Search for the cell housing the specified text and yield its [x, y] center coordinate. 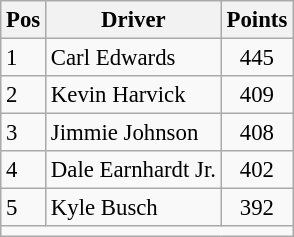
2 [24, 95]
Driver [134, 20]
402 [256, 170]
3 [24, 133]
1 [24, 58]
409 [256, 95]
5 [24, 208]
Pos [24, 20]
Carl Edwards [134, 58]
Jimmie Johnson [134, 133]
4 [24, 170]
Points [256, 20]
Dale Earnhardt Jr. [134, 170]
Kevin Harvick [134, 95]
392 [256, 208]
Kyle Busch [134, 208]
408 [256, 133]
445 [256, 58]
